Return the (x, y) coordinate for the center point of the cell that contains the specified text.  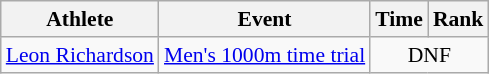
DNF (429, 55)
Time (399, 19)
Event (264, 19)
Leon Richardson (80, 55)
Athlete (80, 19)
Rank (458, 19)
Men's 1000m time trial (264, 55)
